Return [X, Y] of the center of cell containing provided text 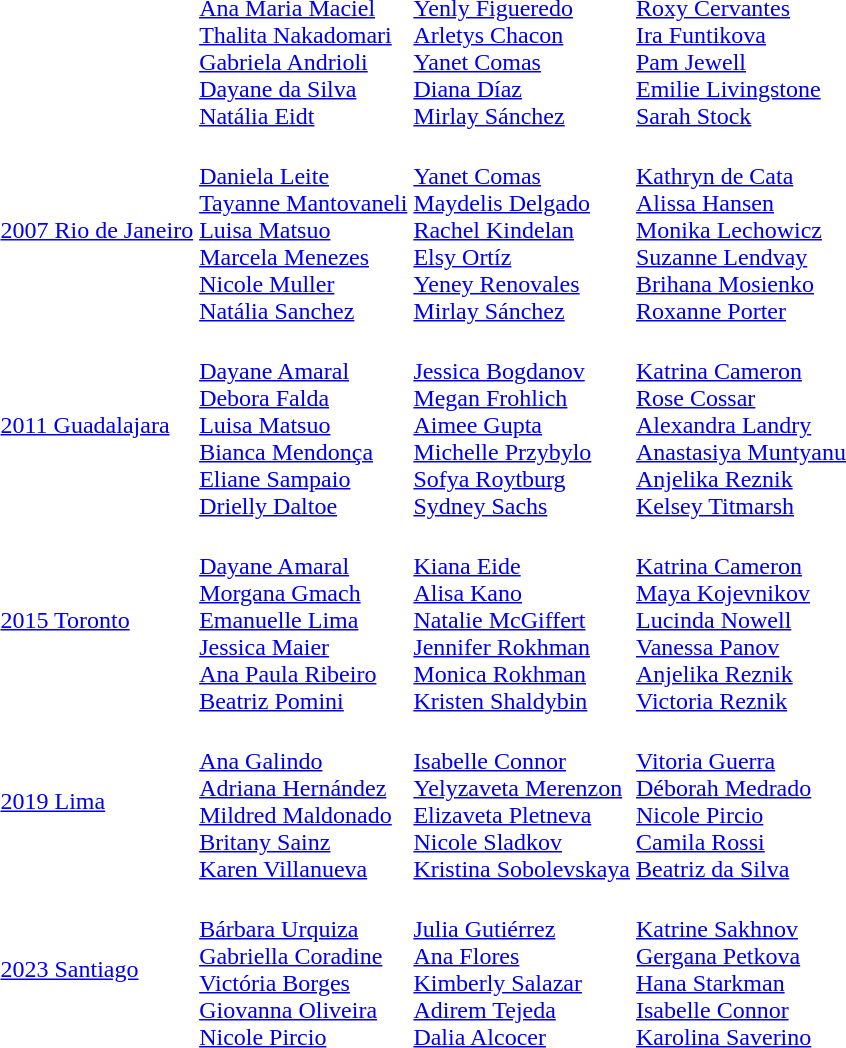
Isabelle ConnorYelyzaveta MerenzonElizaveta PletnevaNicole SladkovKristina Sobolevskaya [522, 802]
Kiana EideAlisa KanoNatalie McGiffertJennifer RokhmanMonica RokhmanKristen Shaldybin [522, 620]
Jessica BogdanovMegan FrohlichAimee GuptaMichelle PrzybyloSofya RoytburgSydney Sachs [522, 425]
Daniela Leite Tayanne Mantovaneli Luisa Matsuo Marcela Menezes Nicole Muller Natália Sanchez [304, 230]
Yanet Comas Maydelis Delgado Rachel Kindelan Elsy Ortíz Yeney Renovales Mirlay Sánchez [522, 230]
Dayane AmaralDebora FaldaLuisa MatsuoBianca MendonçaEliane SampaioDrielly Daltoe [304, 425]
Ana GalindoAdriana HernándezMildred MaldonadoBritany SainzKaren Villanueva [304, 802]
Dayane AmaralMorgana GmachEmanuelle LimaJessica MaierAna Paula RibeiroBeatriz Pomini [304, 620]
